Return (x, y) of the center of cell containing provided text 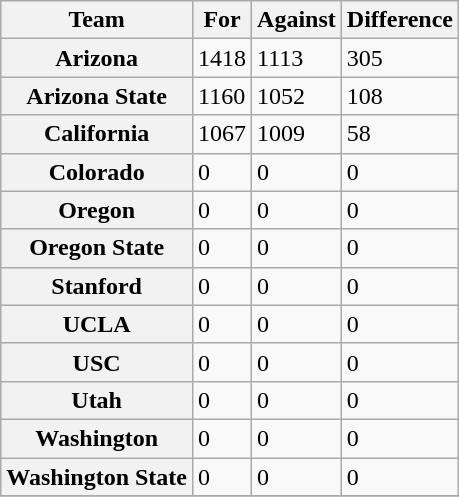
Team (97, 20)
1418 (222, 58)
Arizona State (97, 96)
108 (400, 96)
305 (400, 58)
California (97, 134)
Washington (97, 438)
Against (297, 20)
Oregon State (97, 248)
For (222, 20)
58 (400, 134)
1009 (297, 134)
1113 (297, 58)
Arizona (97, 58)
1160 (222, 96)
Utah (97, 400)
Washington State (97, 477)
USC (97, 362)
Colorado (97, 172)
1067 (222, 134)
Stanford (97, 286)
Oregon (97, 210)
Difference (400, 20)
1052 (297, 96)
UCLA (97, 324)
